For the text-containing cell, return its midpoint in (x, y) coordinate format. 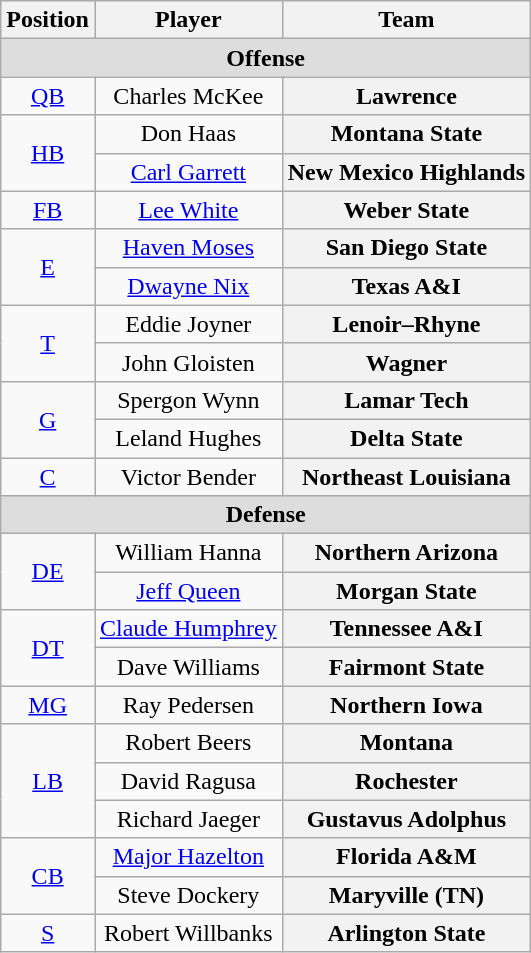
New Mexico Highlands (406, 172)
Spergon Wynn (188, 400)
Player (188, 20)
Lee White (188, 210)
Gustavus Adolphus (406, 819)
Rochester (406, 781)
David Ragusa (188, 781)
Delta State (406, 438)
DE (48, 572)
S (48, 933)
Texas A&I (406, 286)
FB (48, 210)
T (48, 343)
Northern Arizona (406, 553)
Defense (266, 515)
MG (48, 705)
Montana (406, 743)
Richard Jaeger (188, 819)
Dwayne Nix (188, 286)
Eddie Joyner (188, 324)
Montana State (406, 134)
Jeff Queen (188, 591)
Offense (266, 58)
Robert Willbanks (188, 933)
Robert Beers (188, 743)
Don Haas (188, 134)
Florida A&M (406, 857)
Charles McKee (188, 96)
Maryville (TN) (406, 895)
Steve Dockery (188, 895)
Dave Williams (188, 667)
Victor Bender (188, 477)
Position (48, 20)
C (48, 477)
Morgan State (406, 591)
Tennessee A&I (406, 629)
Lawrence (406, 96)
CB (48, 876)
Northeast Louisiana (406, 477)
Fairmont State (406, 667)
Arlington State (406, 933)
Northern Iowa (406, 705)
Carl Garrett (188, 172)
G (48, 419)
Ray Pedersen (188, 705)
Lamar Tech (406, 400)
DT (48, 648)
Claude Humphrey (188, 629)
HB (48, 153)
Haven Moses (188, 248)
William Hanna (188, 553)
QB (48, 96)
Wagner (406, 362)
Weber State (406, 210)
E (48, 267)
Lenoir–Rhyne (406, 324)
Leland Hughes (188, 438)
San Diego State (406, 248)
John Gloisten (188, 362)
Team (406, 20)
LB (48, 781)
Major Hazelton (188, 857)
